Identify which cell holds the provided text, then report its (X, Y) central coordinate. 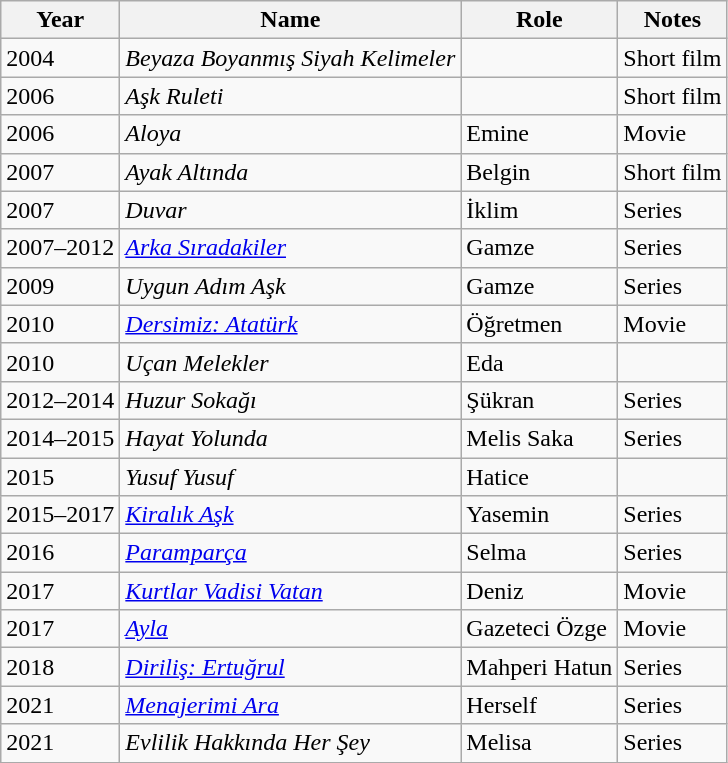
Uçan Melekler (290, 362)
Arka Sıradakiler (290, 248)
2015 (60, 477)
Melisa (540, 743)
2004 (60, 58)
Melis Saka (540, 438)
Menajerimi Ara (290, 705)
Uygun Adım Aşk (290, 286)
2014–2015 (60, 438)
Selma (540, 553)
Name (290, 20)
Kiralık Aşk (290, 515)
Yasemin (540, 515)
Kurtlar Vadisi Vatan (290, 591)
Aşk Ruleti (290, 96)
İklim (540, 210)
Huzur Sokağı (290, 400)
2018 (60, 667)
Emine (540, 134)
Gazeteci Özge (540, 629)
Dersimiz: Atatürk (290, 324)
Year (60, 20)
Diriliş: Ertuğrul (290, 667)
Hatice (540, 477)
2007–2012 (60, 248)
Ayla (290, 629)
Aloya (290, 134)
Deniz (540, 591)
2009 (60, 286)
Paramparça (290, 553)
Evlilik Hakkında Her Şey (290, 743)
2012–2014 (60, 400)
Notes (672, 20)
Role (540, 20)
Mahperi Hatun (540, 667)
Belgin (540, 172)
Ayak Altında (290, 172)
2016 (60, 553)
Yusuf Yusuf (290, 477)
Öğretmen (540, 324)
Hayat Yolunda (290, 438)
Şükran (540, 400)
Duvar (290, 210)
Herself (540, 705)
2015–2017 (60, 515)
Beyaza Boyanmış Siyah Kelimeler (290, 58)
Eda (540, 362)
